Return [X, Y] of the center of cell containing provided text 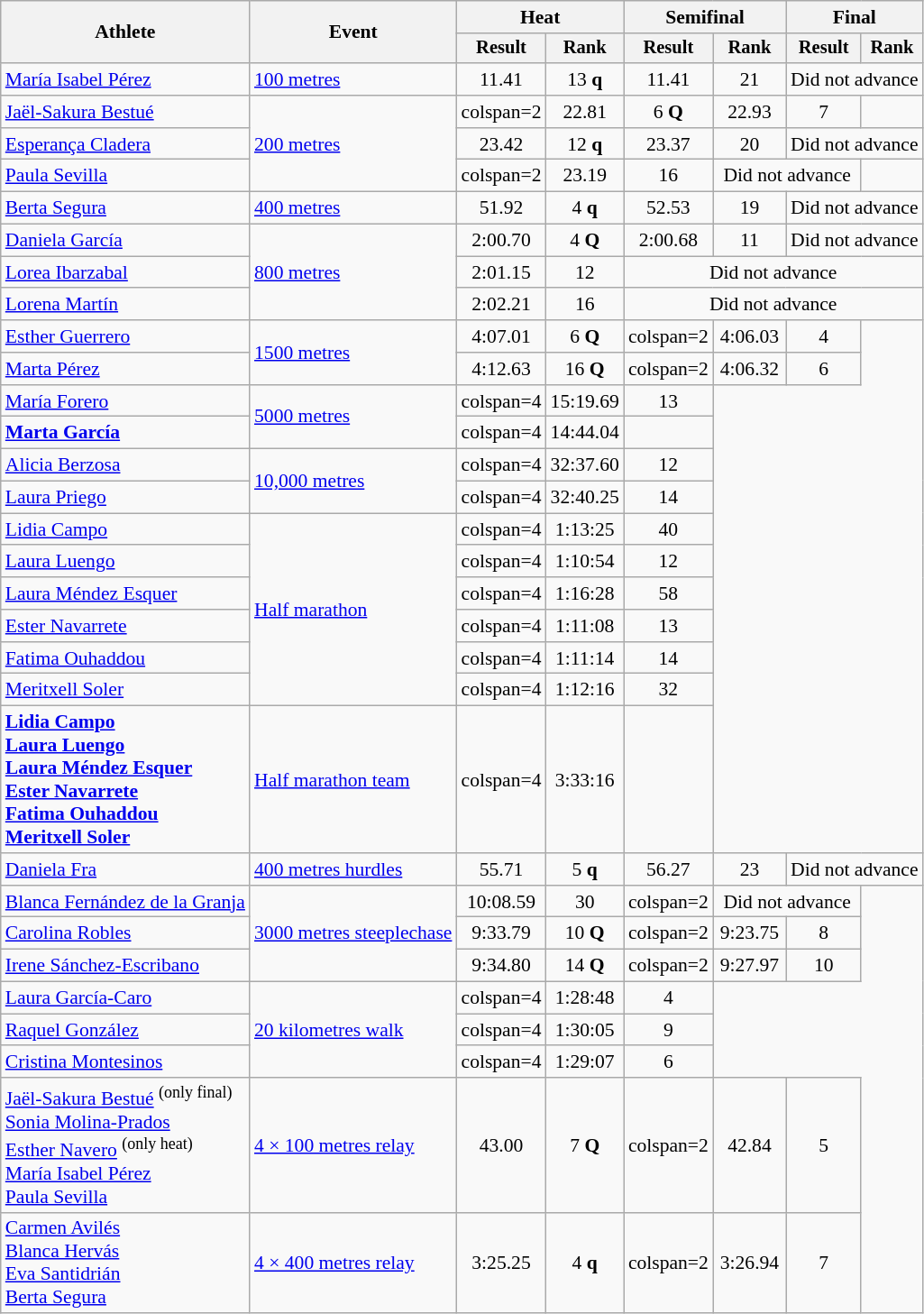
3:25.25 [501, 1263]
Meritxell Soler [125, 690]
9:23.75 [750, 933]
Marta García [125, 433]
23.42 [501, 144]
10 Q [585, 933]
2:00.70 [501, 241]
María Forero [125, 401]
Semifinal [705, 17]
52.53 [669, 208]
4:07.01 [501, 336]
1:30:05 [585, 1030]
42.84 [750, 1145]
19 [750, 208]
Half marathon [353, 610]
Carmen AvilésBlanca HervásEva SantidriánBerta Segura [125, 1263]
Fatima Ouhaddou [125, 658]
Paula Sevilla [125, 176]
Irene Sánchez-Escribano [125, 966]
1:29:07 [585, 1062]
1:11:08 [585, 626]
30 [585, 902]
800 metres [353, 272]
5 [824, 1145]
56.27 [669, 869]
1:28:48 [585, 998]
55.71 [501, 869]
16 Q [585, 369]
Lorea Ibarzabal [125, 272]
4 × 100 metres relay [353, 1145]
51.92 [501, 208]
1:12:16 [585, 690]
4:12.63 [501, 369]
Laura Priego [125, 498]
Cristina Montesinos [125, 1062]
400 metres [353, 208]
Blanca Fernández de la Granja [125, 902]
Daniela García [125, 241]
23 [750, 869]
Jaël-Sakura Bestué (only final)Sonia Molina-PradosEsther Navero (only heat)María Isabel PérezPaula Sevilla [125, 1145]
5 q [585, 869]
32:40.25 [585, 498]
9:34.80 [501, 966]
20 [750, 144]
200 metres [353, 144]
8 [824, 933]
10:08.59 [501, 902]
Laura Luengo [125, 562]
32 [669, 690]
2:01.15 [501, 272]
400 metres hurdles [353, 869]
Alicia Berzosa [125, 465]
21 [750, 79]
5000 metres [353, 417]
14:44.04 [585, 433]
Athlete [125, 32]
20 kilometres walk [353, 1030]
Heat [539, 17]
1:10:54 [585, 562]
Carolina Robles [125, 933]
32:37.60 [585, 465]
10 [824, 966]
9:33.79 [501, 933]
1:13:25 [585, 529]
43.00 [501, 1145]
Half marathon team [353, 779]
1:16:28 [585, 593]
58 [669, 593]
Daniela Fra [125, 869]
Lidia Campo [125, 529]
Lidia CampoLaura LuengoLaura Méndez EsquerEster NavarreteFatima OuhaddouMeritxell Soler [125, 779]
2:02.21 [501, 305]
12 q [585, 144]
15:19.69 [585, 401]
23.19 [585, 176]
11 [750, 241]
Laura García-Caro [125, 998]
2:00.68 [669, 241]
14 Q [585, 966]
13 q [585, 79]
Event [353, 32]
Lorena Martín [125, 305]
7 Q [585, 1145]
Raquel González [125, 1030]
10,000 metres [353, 482]
4 × 400 metres relay [353, 1263]
22.93 [750, 112]
3:26.94 [750, 1263]
3000 metres steeplechase [353, 934]
22.81 [585, 112]
100 metres [353, 79]
4:06.03 [750, 336]
4:06.32 [750, 369]
Ester Navarrete [125, 626]
Laura Méndez Esquer [125, 593]
Berta Segura [125, 208]
4 Q [585, 241]
Esperança Cladera [125, 144]
Final [855, 17]
40 [669, 529]
Jaël-Sakura Bestué [125, 112]
23.37 [669, 144]
1500 metres [353, 352]
Esther Guerrero [125, 336]
Marta Pérez [125, 369]
9 [669, 1030]
9:27.97 [750, 966]
1:11:14 [585, 658]
María Isabel Pérez [125, 79]
3:33:16 [585, 779]
